Identify which cell holds the provided text, then report its (X, Y) central coordinate. 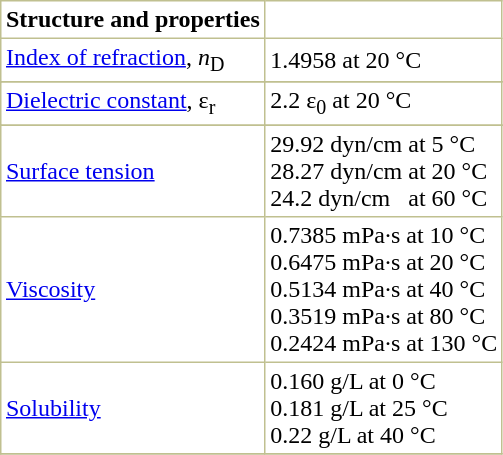
Solubility (133, 409)
29.92 dyn/cm at 5 °C28.27 dyn/cm at 20 °C24.2 dyn/cm at 60 °C (384, 172)
Surface tension (133, 172)
Index of refraction, nD (133, 60)
Structure and properties (133, 20)
2.2 ε0 at 20 °C (384, 104)
Dielectric constant, εr (133, 104)
0.7385 mPa·s at 10 °C0.6475 mPa·s at 20 °C0.5134 mPa·s at 40 °C0.3519 mPa·s at 80 °C0.2424 mPa·s at 130 °C (384, 290)
Viscosity (133, 290)
0.160 g/L at 0 °C 0.181 g/L at 25 °C 0.22 g/L at 40 °C (384, 409)
1.4958 at 20 °C (384, 60)
